Pinpoint the cell where the given text exists, returning its (X, Y) midpoint coordinate. 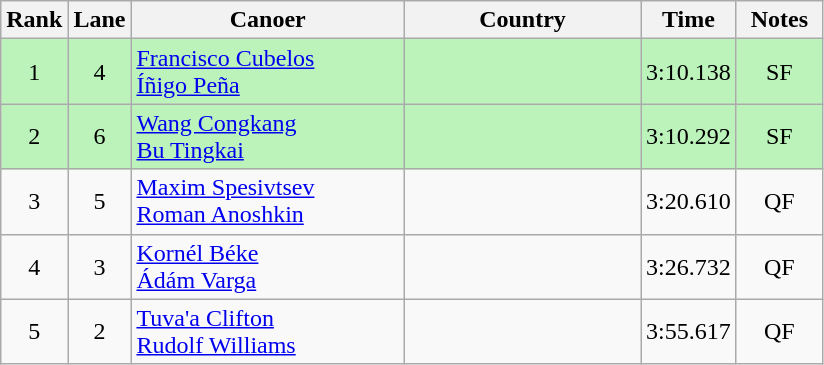
Maxim SpesivtsevRoman Anoshkin (268, 202)
Tuva'a CliftonRudolf Williams (268, 332)
3:55.617 (689, 332)
Canoer (268, 20)
Country (522, 20)
Wang CongkangBu Tingkai (268, 136)
Francisco CubelosÍñigo Peña (268, 72)
6 (100, 136)
3:20.610 (689, 202)
Lane (100, 20)
Rank (34, 20)
1 (34, 72)
3:26.732 (689, 266)
Time (689, 20)
3:10.292 (689, 136)
3:10.138 (689, 72)
Notes (779, 20)
Kornél BékeÁdám Varga (268, 266)
